Output the (X, Y) coordinate of the center of the cell containing the given text.  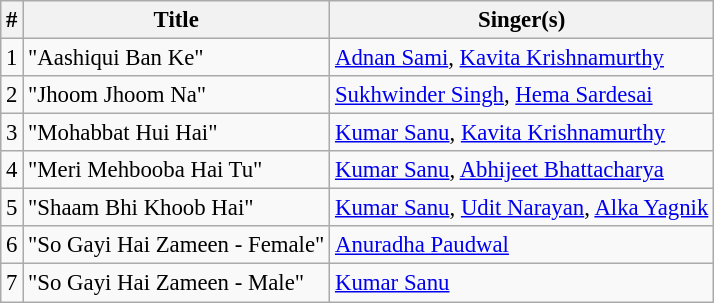
Kumar Sanu (522, 283)
5 (12, 208)
"So Gayi Hai Zameen - Male" (176, 283)
2 (12, 95)
"Shaam Bhi Khoob Hai" (176, 208)
Sukhwinder Singh, Hema Sardesai (522, 95)
Title (176, 20)
"Mohabbat Hui Hai" (176, 133)
Kumar Sanu, Abhijeet Bhattacharya (522, 170)
3 (12, 133)
Kumar Sanu, Kavita Krishnamurthy (522, 133)
Kumar Sanu, Udit Narayan, Alka Yagnik (522, 208)
"Jhoom Jhoom Na" (176, 95)
# (12, 20)
"Aashiqui Ban Ke" (176, 58)
6 (12, 245)
7 (12, 283)
"Meri Mehbooba Hai Tu" (176, 170)
Adnan Sami, Kavita Krishnamurthy (522, 58)
Anuradha Paudwal (522, 245)
4 (12, 170)
"So Gayi Hai Zameen - Female" (176, 245)
1 (12, 58)
Singer(s) (522, 20)
